Locate the cell with the specified text and output its [x, y] center coordinate. 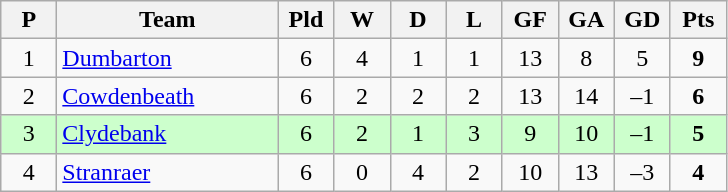
D [418, 20]
Cowdenbeath [168, 96]
P [29, 20]
L [474, 20]
–3 [642, 172]
GA [586, 20]
14 [586, 96]
Clydebank [168, 134]
GD [642, 20]
0 [362, 172]
Pld [306, 20]
W [362, 20]
8 [586, 58]
GF [530, 20]
Pts [698, 20]
Team [168, 20]
Dumbarton [168, 58]
Stranraer [168, 172]
